From the cell containing the given text, extract its center point as (X, Y) coordinate. 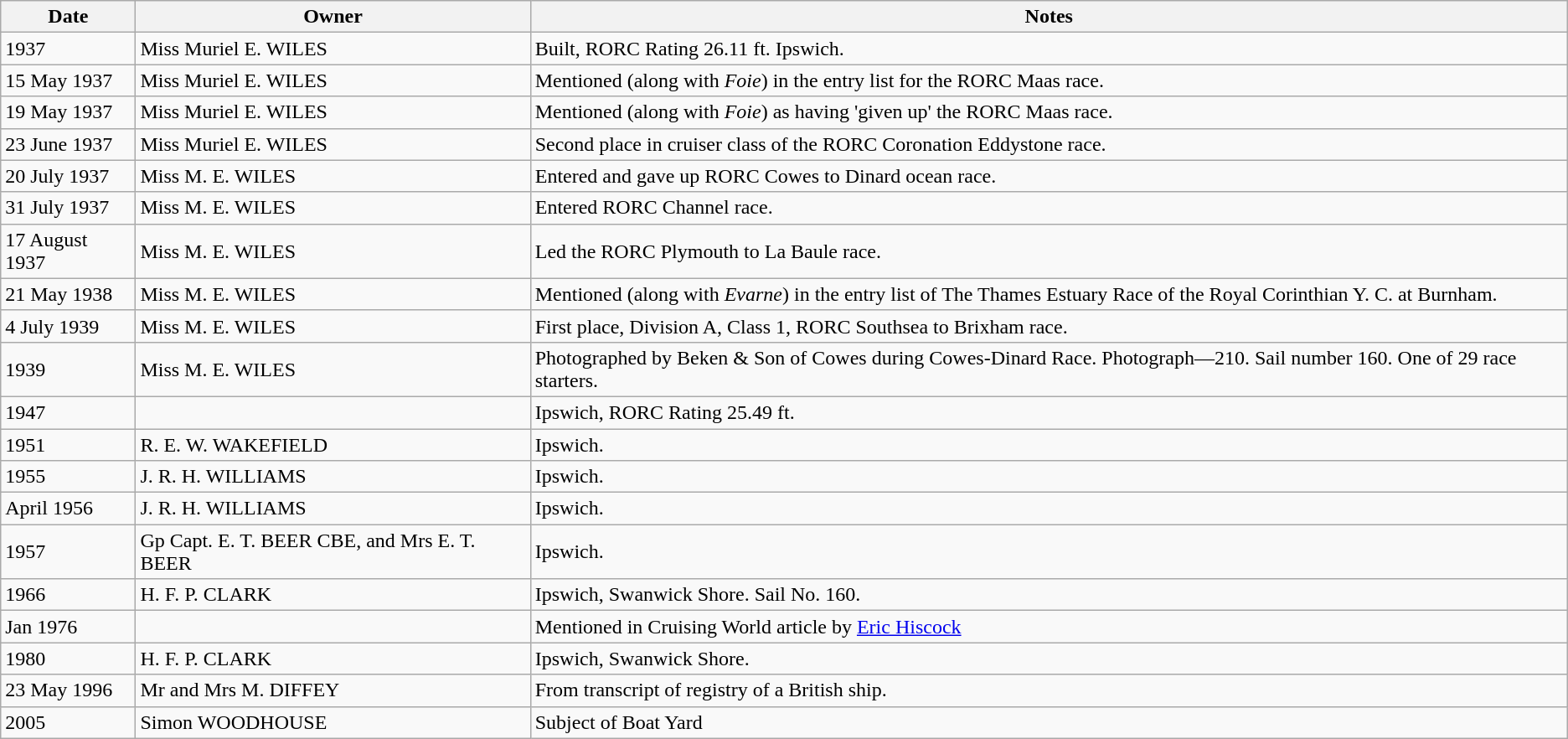
Entered RORC Channel race. (1049, 208)
Entered and gave up RORC Cowes to Dinard ocean race. (1049, 176)
21 May 1938 (69, 294)
Second place in cruiser class of the RORC Coronation Eddystone race. (1049, 144)
Mr and Mrs M. DIFFEY (333, 690)
1980 (69, 659)
Ipswich, Swanwick Shore. (1049, 659)
19 May 1937 (69, 112)
Simon WOODHOUSE (333, 722)
Subject of Boat Yard (1049, 722)
Gp Capt. E. T. BEER CBE, and Mrs E. T. BEER (333, 551)
31 July 1937 (69, 208)
15 May 1937 (69, 80)
1939 (69, 369)
Ipswich, RORC Rating 25.49 ft. (1049, 412)
1966 (69, 595)
4 July 1939 (69, 326)
2005 (69, 722)
April 1956 (69, 509)
1947 (69, 412)
1957 (69, 551)
Notes (1049, 17)
17 August 1937 (69, 251)
23 June 1937 (69, 144)
Mentioned in Cruising World article by Eric Hiscock (1049, 627)
Owner (333, 17)
From transcript of registry of a British ship. (1049, 690)
1937 (69, 49)
Jan 1976 (69, 627)
First place, Division A, Class 1, RORC Southsea to Brixham race. (1049, 326)
Ipswich, Swanwick Shore. Sail No. 160. (1049, 595)
Mentioned (along with Foie) as having 'given up' the RORC Maas race. (1049, 112)
Photographed by Beken & Son of Cowes during Cowes-Dinard Race. Photograph—210. Sail number 160. One of 29 race starters. (1049, 369)
1955 (69, 477)
Date (69, 17)
Mentioned (along with Evarne) in the entry list of The Thames Estuary Race of the Royal Corinthian Y. C. at Burnham. (1049, 294)
Led the RORC Plymouth to La Baule race. (1049, 251)
R. E. W. WAKEFIELD (333, 445)
23 May 1996 (69, 690)
1951 (69, 445)
Mentioned (along with Foie) in the entry list for the RORC Maas race. (1049, 80)
20 July 1937 (69, 176)
Built, RORC Rating 26.11 ft. Ipswich. (1049, 49)
